Capture the cell that displays the provided text and extract its [x, y] central coordinate. 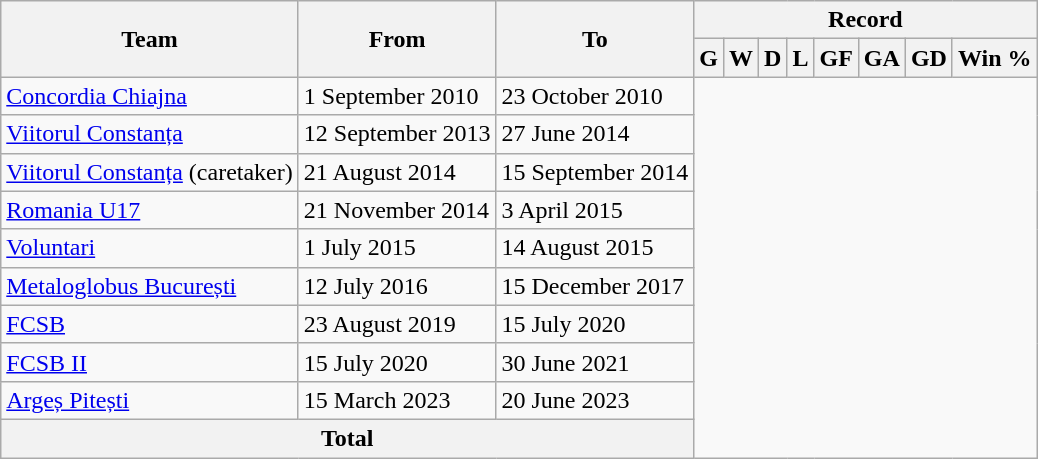
To [595, 39]
FCSB [150, 324]
GD [928, 58]
Team [150, 39]
1 July 2015 [397, 248]
23 October 2010 [595, 96]
15 March 2023 [397, 400]
1 September 2010 [397, 96]
27 June 2014 [595, 134]
FCSB II [150, 362]
14 August 2015 [595, 248]
15 September 2014 [595, 172]
Win % [994, 58]
23 August 2019 [397, 324]
D [772, 58]
15 December 2017 [595, 286]
Total [348, 438]
12 September 2013 [397, 134]
Viitorul Constanța (caretaker) [150, 172]
Voluntari [150, 248]
Romania U17 [150, 210]
3 April 2015 [595, 210]
21 August 2014 [397, 172]
Metaloglobus București [150, 286]
Viitorul Constanța [150, 134]
GA [882, 58]
21 November 2014 [397, 210]
G [709, 58]
30 June 2021 [595, 362]
From [397, 39]
Argeș Pitești [150, 400]
GF [836, 58]
L [800, 58]
20 June 2023 [595, 400]
Concordia Chiajna [150, 96]
W [740, 58]
Record [866, 20]
12 July 2016 [397, 286]
